Return [x, y] of the center of cell containing provided text 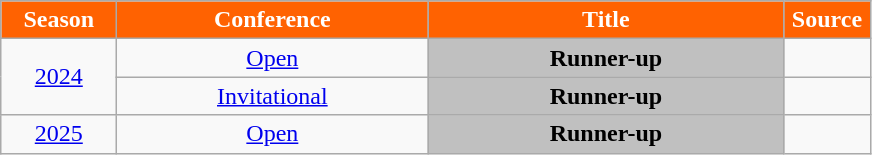
Invitational [272, 96]
Conference [272, 20]
Season [59, 20]
2024 [59, 77]
2025 [59, 134]
Title [606, 20]
Source [827, 20]
